From the cell containing the given text, extract its center point as (X, Y) coordinate. 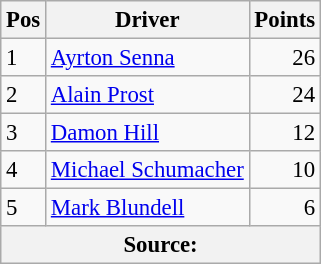
5 (24, 208)
Source: (161, 245)
Damon Hill (148, 133)
Points (284, 20)
1 (24, 58)
Mark Blundell (148, 208)
Driver (148, 20)
6 (284, 208)
24 (284, 95)
12 (284, 133)
Alain Prost (148, 95)
3 (24, 133)
2 (24, 95)
Pos (24, 20)
26 (284, 58)
10 (284, 170)
Michael Schumacher (148, 170)
4 (24, 170)
Ayrton Senna (148, 58)
